Locate the cell with the specified text and output its (X, Y) center coordinate. 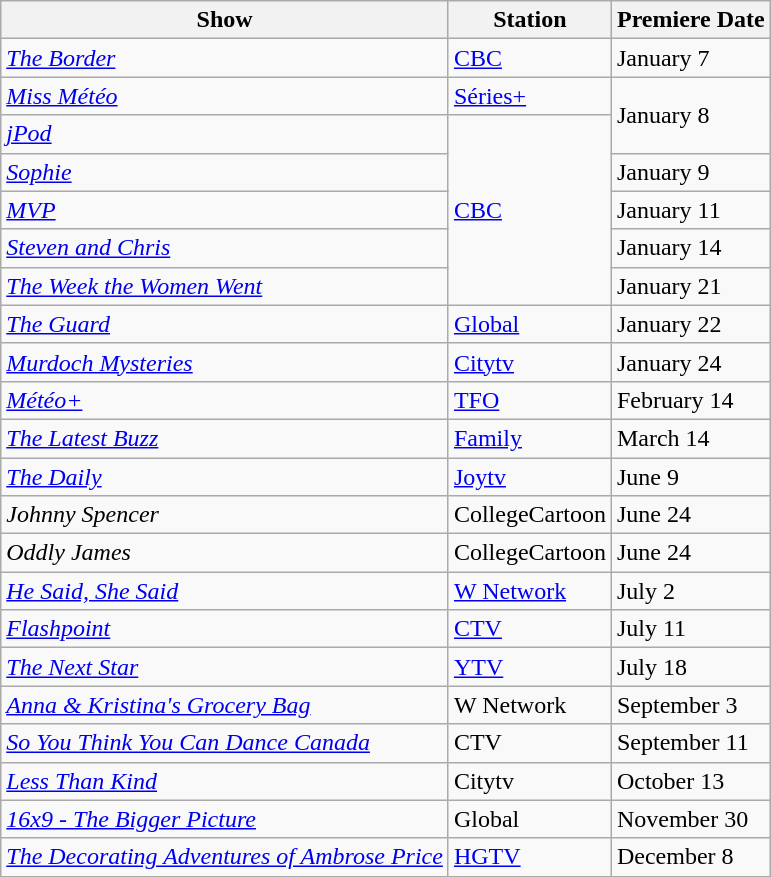
Less Than Kind (225, 781)
Miss Météo (225, 96)
December 8 (690, 857)
YTV (530, 667)
October 13 (690, 781)
Joytv (530, 477)
The Guard (225, 324)
January 14 (690, 248)
September 11 (690, 743)
Sophie (225, 172)
January 24 (690, 362)
January 9 (690, 172)
The Border (225, 58)
MVP (225, 210)
16x9 - The Bigger Picture (225, 819)
July 11 (690, 629)
July 2 (690, 591)
HGTV (530, 857)
November 30 (690, 819)
Oddly James (225, 553)
Murdoch Mysteries (225, 362)
February 14 (690, 400)
Johnny Spencer (225, 515)
The Next Star (225, 667)
Flashpoint (225, 629)
The Daily (225, 477)
January 21 (690, 286)
September 3 (690, 705)
jPod (225, 134)
The Latest Buzz (225, 438)
Anna & Kristina's Grocery Bag (225, 705)
January 11 (690, 210)
He Said, She Said (225, 591)
Show (225, 20)
Family (530, 438)
Séries+ (530, 96)
The Week the Women Went (225, 286)
Premiere Date (690, 20)
So You Think You Can Dance Canada (225, 743)
Steven and Chris (225, 248)
Station (530, 20)
January 7 (690, 58)
The Decorating Adventures of Ambrose Price (225, 857)
Météo+ (225, 400)
July 18 (690, 667)
March 14 (690, 438)
TFO (530, 400)
June 9 (690, 477)
January 8 (690, 115)
January 22 (690, 324)
